Return the (x, y) coordinate for the center point of the cell that contains the specified text.  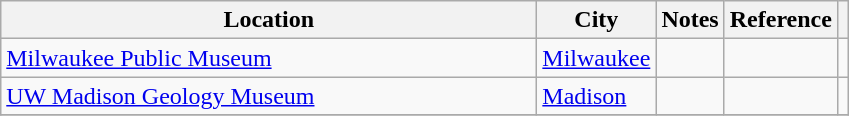
Madison (596, 96)
UW Madison Geology Museum (269, 96)
Notes (690, 20)
Reference (780, 20)
Milwaukee (596, 58)
Location (269, 20)
Milwaukee Public Museum (269, 58)
City (596, 20)
